Determine the (X, Y) coordinate at the center of the cell enclosing the given text.  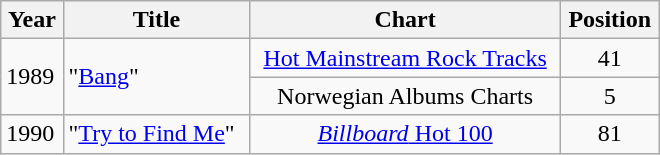
"Bang" (156, 77)
Title (156, 20)
Chart (405, 20)
5 (610, 96)
Norwegian Albums Charts (405, 96)
Billboard Hot 100 (405, 134)
81 (610, 134)
Position (610, 20)
1989 (32, 77)
1990 (32, 134)
Hot Mainstream Rock Tracks (405, 58)
Year (32, 20)
"Try to Find Me" (156, 134)
41 (610, 58)
